Return [x, y] of the center of cell containing provided text 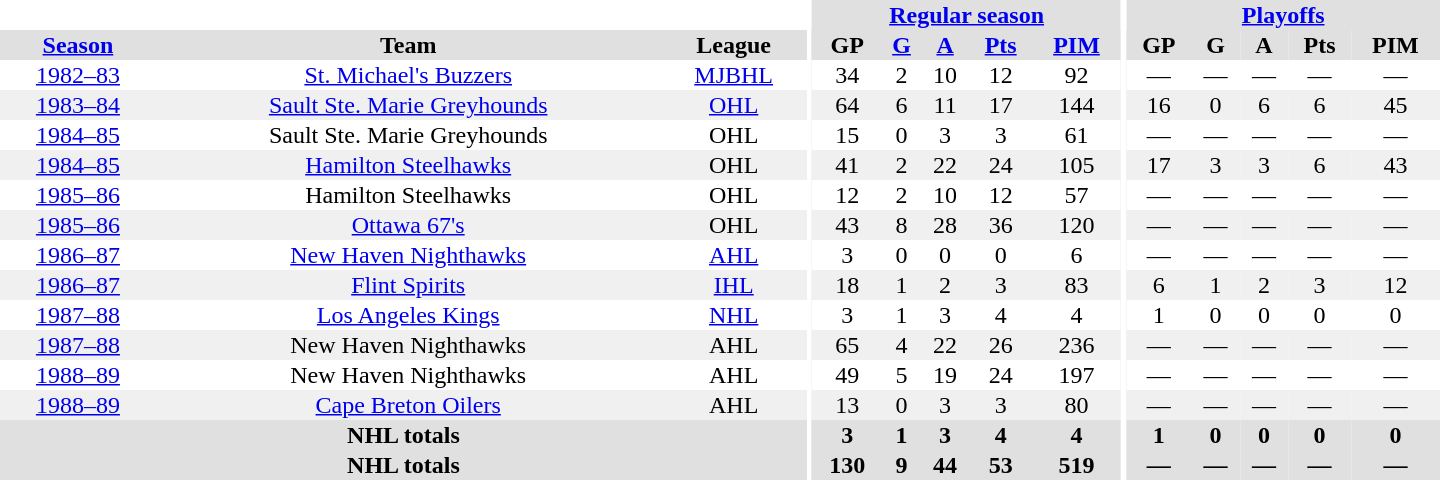
Season [78, 45]
83 [1076, 285]
41 [847, 165]
120 [1076, 225]
15 [847, 135]
Cape Breton Oilers [408, 405]
NHL [734, 315]
League [734, 45]
Playoffs [1283, 15]
61 [1076, 135]
MJBHL [734, 75]
36 [1000, 225]
St. Michael's Buzzers [408, 75]
105 [1076, 165]
57 [1076, 195]
Regular season [966, 15]
34 [847, 75]
65 [847, 345]
26 [1000, 345]
11 [945, 105]
44 [945, 465]
80 [1076, 405]
53 [1000, 465]
197 [1076, 375]
1982–83 [78, 75]
19 [945, 375]
Los Angeles Kings [408, 315]
18 [847, 285]
92 [1076, 75]
8 [902, 225]
130 [847, 465]
144 [1076, 105]
IHL [734, 285]
519 [1076, 465]
Team [408, 45]
1983–84 [78, 105]
9 [902, 465]
236 [1076, 345]
5 [902, 375]
28 [945, 225]
64 [847, 105]
Ottawa 67's [408, 225]
13 [847, 405]
Flint Spirits [408, 285]
49 [847, 375]
16 [1158, 105]
45 [1396, 105]
